Locate the cell with the specified text and output its (x, y) center coordinate. 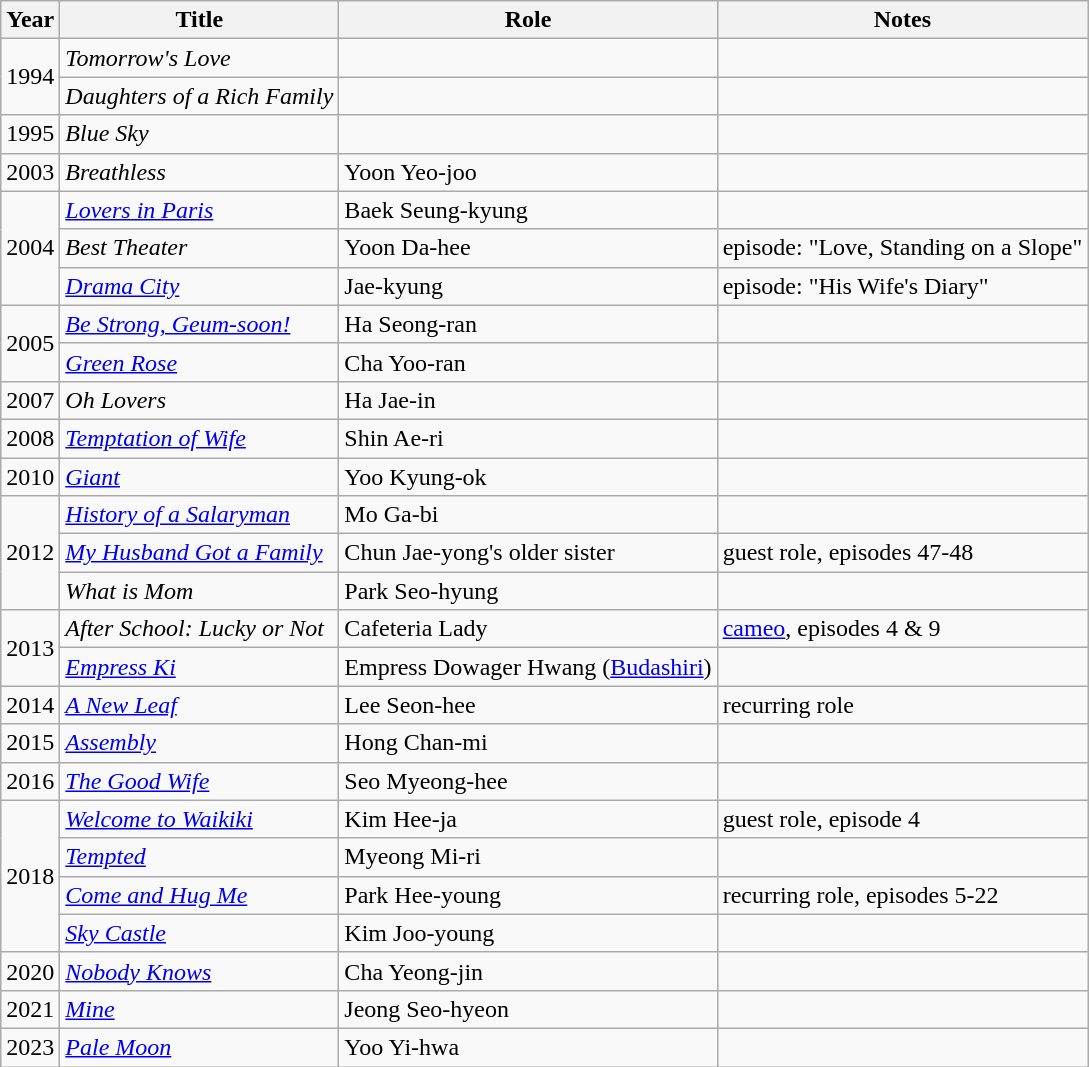
Chun Jae-yong's older sister (528, 553)
Kim Joo-young (528, 933)
episode: "Love, Standing on a Slope" (902, 248)
Ha Seong-ran (528, 324)
Drama City (200, 286)
Sky Castle (200, 933)
Cha Yeong-jin (528, 971)
2005 (30, 343)
Green Rose (200, 362)
Year (30, 20)
A New Leaf (200, 705)
Giant (200, 477)
Ha Jae-in (528, 400)
Seo Myeong-hee (528, 781)
Park Seo-hyung (528, 591)
Cha Yoo-ran (528, 362)
2014 (30, 705)
Mo Ga-bi (528, 515)
Baek Seung-kyung (528, 210)
recurring role (902, 705)
Lovers in Paris (200, 210)
2018 (30, 876)
2013 (30, 648)
Empress Ki (200, 667)
Be Strong, Geum-soon! (200, 324)
2003 (30, 172)
Temptation of Wife (200, 438)
Title (200, 20)
Yoo Kyung-ok (528, 477)
Assembly (200, 743)
Role (528, 20)
Breathless (200, 172)
Yoo Yi-hwa (528, 1047)
What is Mom (200, 591)
History of a Salaryman (200, 515)
Yoon Da-hee (528, 248)
Park Hee-young (528, 895)
The Good Wife (200, 781)
2023 (30, 1047)
Hong Chan-mi (528, 743)
Myeong Mi-ri (528, 857)
Empress Dowager Hwang (Budashiri) (528, 667)
Oh Lovers (200, 400)
Tempted (200, 857)
Come and Hug Me (200, 895)
Shin Ae-ri (528, 438)
2021 (30, 1009)
2012 (30, 553)
Best Theater (200, 248)
Blue Sky (200, 134)
Kim Hee-ja (528, 819)
2020 (30, 971)
Yoon Yeo-joo (528, 172)
guest role, episodes 47-48 (902, 553)
2008 (30, 438)
2015 (30, 743)
My Husband Got a Family (200, 553)
Welcome to Waikiki (200, 819)
1994 (30, 77)
guest role, episode 4 (902, 819)
Jae-kyung (528, 286)
Notes (902, 20)
Jeong Seo-hyeon (528, 1009)
Daughters of a Rich Family (200, 96)
Nobody Knows (200, 971)
episode: "His Wife's Diary" (902, 286)
Pale Moon (200, 1047)
Mine (200, 1009)
Cafeteria Lady (528, 629)
2007 (30, 400)
After School: Lucky or Not (200, 629)
2010 (30, 477)
cameo, episodes 4 & 9 (902, 629)
Lee Seon-hee (528, 705)
2004 (30, 248)
2016 (30, 781)
1995 (30, 134)
Tomorrow's Love (200, 58)
recurring role, episodes 5-22 (902, 895)
